Capture the cell that displays the provided text and extract its [x, y] central coordinate. 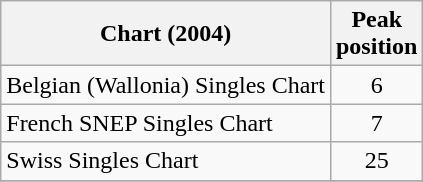
Swiss Singles Chart [166, 161]
6 [376, 85]
French SNEP Singles Chart [166, 123]
Chart (2004) [166, 34]
7 [376, 123]
Belgian (Wallonia) Singles Chart [166, 85]
25 [376, 161]
Peakposition [376, 34]
